Find where the given text appears and provide that cell's center as [X, Y] coordinate. 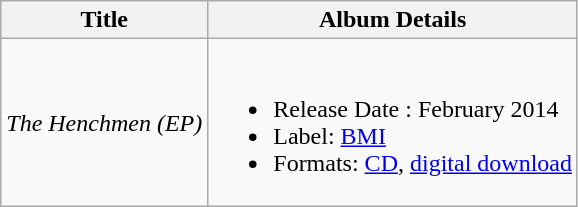
Title [104, 20]
Release Date : February 2014Label: BMIFormats: CD, digital download [393, 122]
The Henchmen (EP) [104, 122]
Album Details [393, 20]
